Find where the given text appears and provide that cell's center as [X, Y] coordinate. 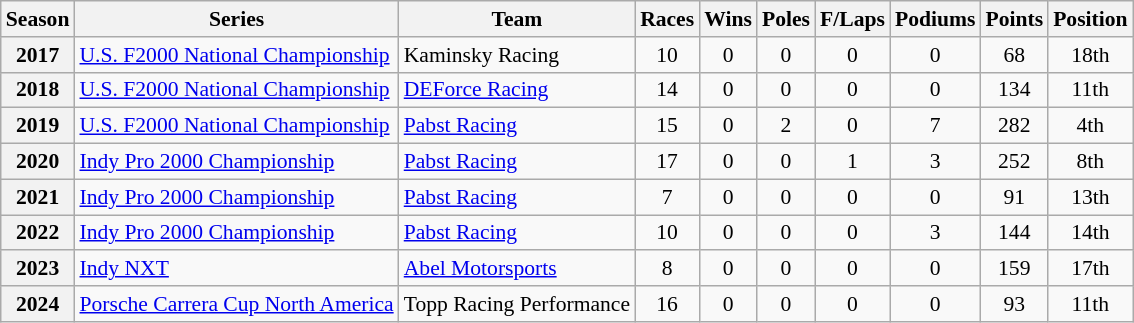
Points [1014, 19]
16 [667, 304]
14th [1090, 233]
134 [1014, 90]
282 [1014, 126]
Position [1090, 19]
Topp Racing Performance [517, 304]
93 [1014, 304]
1 [852, 162]
Poles [786, 19]
144 [1014, 233]
Wins [728, 19]
2020 [38, 162]
2023 [38, 269]
68 [1014, 55]
2021 [38, 197]
Team [517, 19]
Porsche Carrera Cup North America [236, 304]
Abel Motorsports [517, 269]
252 [1014, 162]
159 [1014, 269]
Podiums [936, 19]
4th [1090, 126]
F/Laps [852, 19]
2019 [38, 126]
18th [1090, 55]
2022 [38, 233]
2024 [38, 304]
2018 [38, 90]
Indy NXT [236, 269]
2017 [38, 55]
15 [667, 126]
8th [1090, 162]
2 [786, 126]
91 [1014, 197]
DEForce Racing [517, 90]
13th [1090, 197]
Season [38, 19]
Kaminsky Racing [517, 55]
Series [236, 19]
Races [667, 19]
8 [667, 269]
17 [667, 162]
14 [667, 90]
17th [1090, 269]
